Determine the (x, y) coordinate at the center of the cell enclosing the given text.  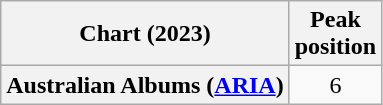
Peakposition (335, 34)
6 (335, 85)
Chart (2023) (145, 34)
Australian Albums (ARIA) (145, 85)
